Return the [x, y] coordinate for the center point of the cell that contains the specified text.  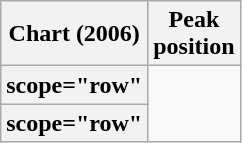
Chart (2006) [74, 34]
Peakposition [194, 34]
